Find where the given text appears and provide that cell's center as [x, y] coordinate. 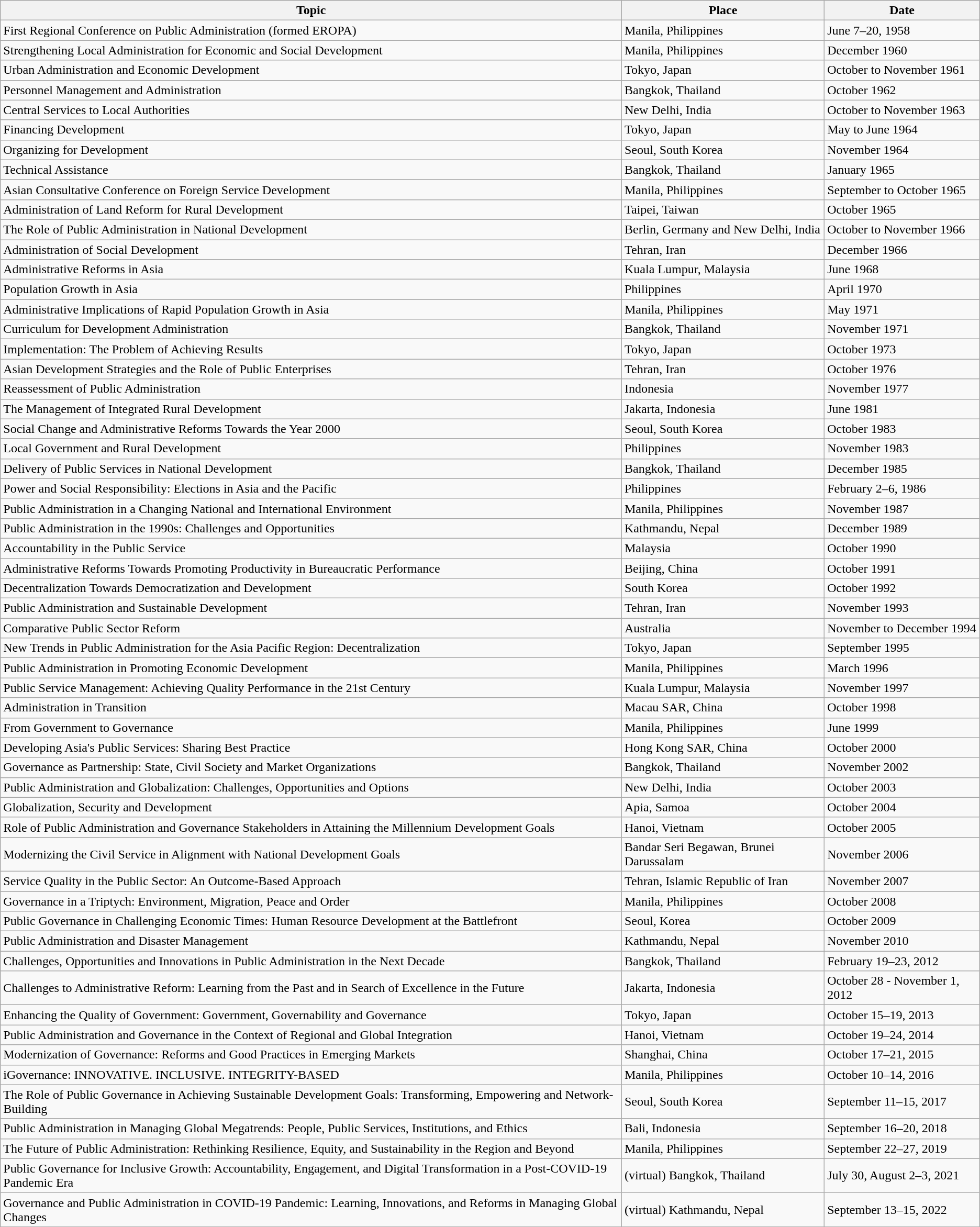
October 19–24, 2014 [903, 1035]
October 2009 [903, 921]
Implementation: The Problem of Achieving Results [311, 349]
December 1960 [903, 50]
iGovernance: INNOVATIVE. INCLUSIVE. INTEGRITY-BASED [311, 1075]
Administrative Reforms in Asia [311, 270]
Public Administration and Sustainable Development [311, 608]
October to November 1966 [903, 229]
The Management of Integrated Rural Development [311, 409]
Governance in a Triptych: Environment, Migration, Peace and Order [311, 901]
October 1973 [903, 349]
October 17–21, 2015 [903, 1055]
Delivery of Public Services in National Development [311, 469]
Urban Administration and Economic Development [311, 70]
Social Change and Administrative Reforms Towards the Year 2000 [311, 429]
Role of Public Administration and Governance Stakeholders in Attaining the Millennium Development Goals [311, 827]
From Government to Governance [311, 728]
October to November 1961 [903, 70]
Public Administration in the 1990s: Challenges and Opportunities [311, 528]
November 1987 [903, 508]
Strengthening Local Administration for Economic and Social Development [311, 50]
November 2002 [903, 767]
Public Administration in a Changing National and International Environment [311, 508]
The Future of Public Administration: Rethinking Resilience, Equity, and Sustainability in the Region and Beyond [311, 1148]
Modernizing the Civil Service in Alignment with National Development Goals [311, 854]
Place [722, 10]
November 2010 [903, 941]
Shanghai, China [722, 1055]
Public Administration and Governance in the Context of Regional and Global Integration [311, 1035]
Hong Kong SAR, China [722, 748]
Challenges to Administrative Reform: Learning from the Past and in Search of Excellence in the Future [311, 988]
October 2008 [903, 901]
Financing Development [311, 130]
Tehran, Islamic Republic of Iran [722, 881]
November 1964 [903, 150]
Organizing for Development [311, 150]
Apia, Samoa [722, 807]
Decentralization Towards Democratization and Development [311, 588]
October 15–19, 2013 [903, 1015]
Public Administration in Managing Global Megatrends: People, Public Services, Institutions, and Ethics [311, 1129]
Taipei, Taiwan [722, 209]
November 1977 [903, 389]
July 30, August 2–3, 2021 [903, 1176]
October 1998 [903, 708]
Administration of Social Development [311, 250]
December 1989 [903, 528]
October 2000 [903, 748]
Reassessment of Public Administration [311, 389]
Enhancing the Quality of Government: Government, Governability and Governance [311, 1015]
June 1981 [903, 409]
September 1995 [903, 648]
May to June 1964 [903, 130]
December 1985 [903, 469]
(virtual) Bangkok, Thailand [722, 1176]
October to November 1963 [903, 110]
Macau SAR, China [722, 708]
Public Administration and Disaster Management [311, 941]
September 11–15, 2017 [903, 1101]
November 2006 [903, 854]
November 1971 [903, 329]
Curriculum for Development Administration [311, 329]
Accountability in the Public Service [311, 548]
October 1965 [903, 209]
Service Quality in the Public Sector: An Outcome-Based Approach [311, 881]
Administrative Implications of Rapid Population Growth in Asia [311, 309]
November to December 1994 [903, 628]
Topic [311, 10]
May 1971 [903, 309]
September 13–15, 2022 [903, 1209]
Comparative Public Sector Reform [311, 628]
Technical Assistance [311, 170]
November 1983 [903, 449]
Asian Consultative Conference on Foreign Service Development [311, 189]
Bali, Indonesia [722, 1129]
Berlin, Germany and New Delhi, India [722, 229]
Administrative Reforms Towards Promoting Productivity in Bureaucratic Performance [311, 568]
Seoul, Korea [722, 921]
Central Services to Local Authorities [311, 110]
June 1999 [903, 728]
The Role of Public Administration in National Development [311, 229]
November 1997 [903, 688]
Public Administration and Globalization: Challenges, Opportunities and Options [311, 787]
October 2004 [903, 807]
October 2003 [903, 787]
Malaysia [722, 548]
November 2007 [903, 881]
Administration of Land Reform for Rural Development [311, 209]
Power and Social Responsibility: Elections in Asia and the Pacific [311, 488]
October 1962 [903, 90]
Local Government and Rural Development [311, 449]
First Regional Conference on Public Administration (formed EROPA) [311, 30]
October 1983 [903, 429]
Governance as Partnership: State, Civil Society and Market Organizations [311, 767]
April 1970 [903, 289]
Developing Asia's Public Services: Sharing Best Practice [311, 748]
February 19–23, 2012 [903, 961]
Modernization of Governance: Reforms and Good Practices in Emerging Markets [311, 1055]
February 2–6, 1986 [903, 488]
New Trends in Public Administration for the Asia Pacific Region: Decentralization [311, 648]
The Role of Public Governance in Achieving Sustainable Development Goals: Transforming, Empowering and Network-Building [311, 1101]
Public Governance in Challenging Economic Times: Human Resource Development at the Battlefront [311, 921]
October 1976 [903, 369]
September 16–20, 2018 [903, 1129]
Public Service Management: Achieving Quality Performance in the 21st Century [311, 688]
Australia [722, 628]
October 1991 [903, 568]
Date [903, 10]
Challenges, Opportunities and Innovations in Public Administration in the Next Decade [311, 961]
Asian Development Strategies and the Role of Public Enterprises [311, 369]
Administration in Transition [311, 708]
Beijing, China [722, 568]
Population Growth in Asia [311, 289]
(virtual) Kathmandu, Nepal [722, 1209]
March 1996 [903, 668]
Public Administration in Promoting Economic Development [311, 668]
Personnel Management and Administration [311, 90]
June 7–20, 1958 [903, 30]
Indonesia [722, 389]
South Korea [722, 588]
September to October 1965 [903, 189]
June 1968 [903, 270]
December 1966 [903, 250]
Globalization, Security and Development [311, 807]
October 28 - November 1, 2012 [903, 988]
January 1965 [903, 170]
September 22–27, 2019 [903, 1148]
Bandar Seri Begawan, Brunei Darussalam [722, 854]
Public Governance for Inclusive Growth: Accountability, Engagement, and Digital Transformation in a Post-COVID-19 Pandemic Era [311, 1176]
October 1992 [903, 588]
November 1993 [903, 608]
October 1990 [903, 548]
October 10–14, 2016 [903, 1075]
Governance and Public Administration in COVID-19 Pandemic: Learning, Innovations, and Reforms in Managing Global Changes [311, 1209]
October 2005 [903, 827]
